Identify which cell holds the provided text, then report its (x, y) central coordinate. 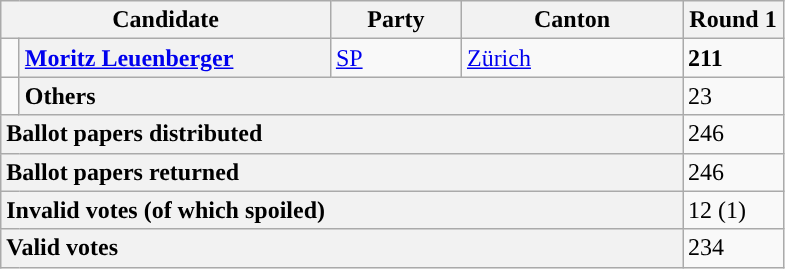
Canton (572, 20)
12 (1) (732, 210)
234 (732, 248)
Candidate (166, 20)
SP (396, 58)
Others (350, 96)
Round 1 (732, 20)
Zürich (572, 58)
Ballot papers returned (342, 172)
211 (732, 58)
Invalid votes (of which spoiled) (342, 210)
Party (396, 20)
Valid votes (342, 248)
Moritz Leuenberger (174, 58)
Ballot papers distributed (342, 134)
23 (732, 96)
